Search for the cell housing the specified text and yield its (x, y) center coordinate. 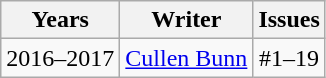
Cullen Bunn (186, 58)
2016–2017 (60, 58)
Writer (186, 20)
#1–19 (289, 58)
Years (60, 20)
Issues (289, 20)
